For the text-containing cell, return its midpoint in [X, Y] coordinate format. 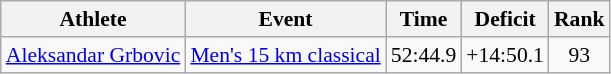
Event [285, 19]
Men's 15 km classical [285, 55]
Time [424, 19]
93 [580, 55]
Rank [580, 19]
+14:50.1 [505, 55]
Athlete [94, 19]
Deficit [505, 19]
52:44.9 [424, 55]
Aleksandar Grbovic [94, 55]
